For the text-containing cell, return its midpoint in [x, y] coordinate format. 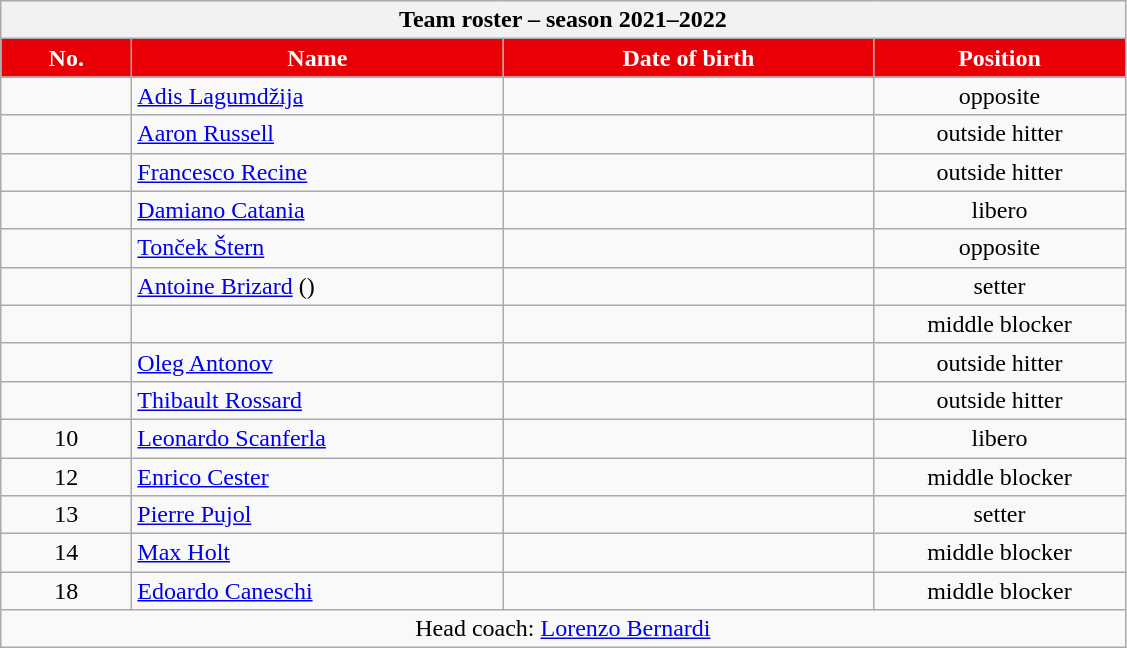
Adis Lagumdžija [318, 96]
Date of birth [688, 58]
Name [318, 58]
Francesco Recine [318, 172]
Max Holt [318, 553]
14 [66, 553]
Aaron Russell [318, 134]
Antoine Brizard () [318, 286]
Pierre Pujol [318, 515]
No. [66, 58]
Enrico Cester [318, 477]
10 [66, 438]
Damiano Catania [318, 210]
Thibault Rossard [318, 400]
12 [66, 477]
Tonček Štern [318, 248]
Oleg Antonov [318, 362]
Team roster – season 2021–2022 [563, 20]
Leonardo Scanferla [318, 438]
Position [1000, 58]
Edoardo Caneschi [318, 591]
18 [66, 591]
Head coach: Lorenzo Bernardi [563, 629]
13 [66, 515]
